Find where the given text appears and provide that cell's center as (X, Y) coordinate. 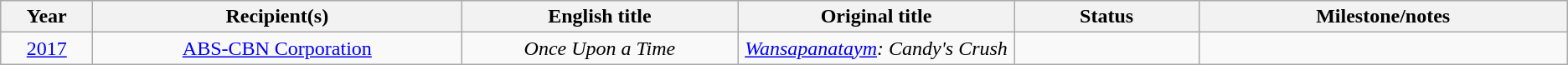
Milestone/notes (1383, 17)
2017 (47, 48)
English title (600, 17)
Wansapanataym: Candy's Crush (876, 48)
Original title (876, 17)
ABS-CBN Corporation (277, 48)
Once Upon a Time (600, 48)
Status (1106, 17)
Year (47, 17)
Recipient(s) (277, 17)
